Locate the cell with the specified text and output its [x, y] center coordinate. 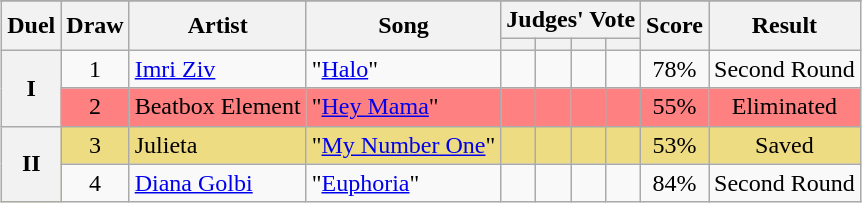
4 [95, 183]
Beatbox Element [218, 107]
II [32, 164]
Score [675, 26]
"Hey Mama" [404, 107]
78% [675, 69]
Draw [95, 26]
55% [675, 107]
Duel [32, 26]
2 [95, 107]
Julieta [218, 145]
Song [404, 26]
Eliminated [785, 107]
Saved [785, 145]
53% [675, 145]
"Halo" [404, 69]
Result [785, 26]
Imri Ziv [218, 69]
Diana Golbi [218, 183]
3 [95, 145]
Judges' Vote [571, 20]
84% [675, 183]
"Euphoria" [404, 183]
I [32, 88]
1 [95, 69]
Artist [218, 26]
"My Number One" [404, 145]
